Capture the cell that displays the provided text and extract its [x, y] central coordinate. 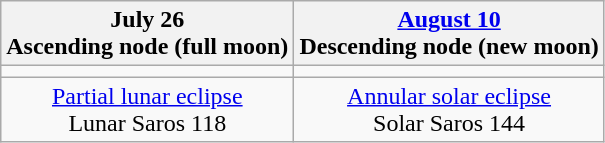
Annular solar eclipseSolar Saros 144 [449, 110]
July 26Ascending node (full moon) [148, 34]
Partial lunar eclipseLunar Saros 118 [148, 110]
August 10Descending node (new moon) [449, 34]
